Determine the (X, Y) coordinate at the center of the cell enclosing the given text.  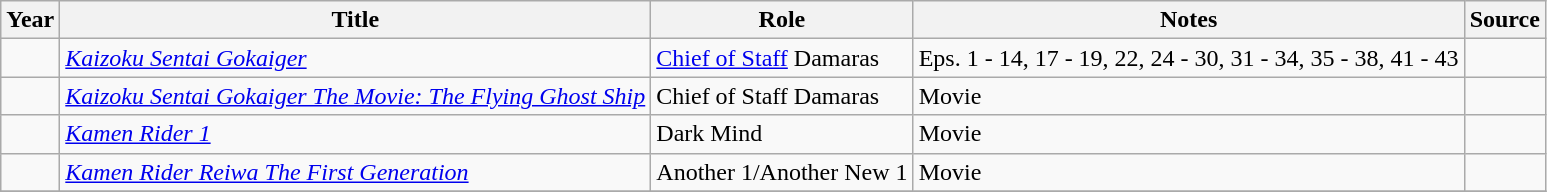
Title (356, 20)
Notes (1188, 20)
Kaizoku Sentai Gokaiger (356, 58)
Year (30, 20)
Kamen Rider Reiwa The First Generation (356, 172)
Kaizoku Sentai Gokaiger The Movie: The Flying Ghost Ship (356, 96)
Source (1504, 20)
Kamen Rider 1 (356, 134)
Another 1/Another New 1 (782, 172)
Role (782, 20)
Eps. 1 - 14, 17 - 19, 22, 24 - 30, 31 - 34, 35 - 38, 41 - 43 (1188, 58)
Dark Mind (782, 134)
